Extract the (X, Y) coordinate from the center of the cell holding the provided text.  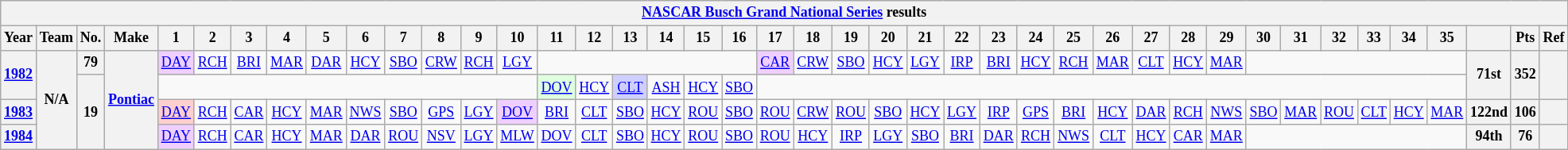
12 (595, 38)
79 (91, 62)
5 (326, 38)
29 (1227, 38)
15 (703, 38)
20 (887, 38)
1983 (19, 111)
11 (557, 38)
2 (212, 38)
27 (1151, 38)
33 (1374, 38)
18 (813, 38)
25 (1073, 38)
28 (1188, 38)
76 (1525, 137)
352 (1525, 75)
4 (287, 38)
Pontiac (132, 100)
NSV (441, 137)
14 (666, 38)
6 (366, 38)
23 (999, 38)
13 (631, 38)
32 (1339, 38)
9 (479, 38)
16 (739, 38)
Year (19, 38)
Pts (1525, 38)
30 (1263, 38)
N/A (56, 100)
35 (1447, 38)
8 (441, 38)
17 (774, 38)
34 (1409, 38)
No. (91, 38)
94th (1489, 137)
10 (517, 38)
ASH (666, 87)
1 (176, 38)
106 (1525, 111)
24 (1035, 38)
Team (56, 38)
1982 (19, 75)
122nd (1489, 111)
3 (249, 38)
71st (1489, 75)
NASCAR Busch Grand National Series results (784, 13)
31 (1301, 38)
Ref (1554, 38)
22 (962, 38)
Make (132, 38)
26 (1112, 38)
21 (926, 38)
1984 (19, 137)
7 (404, 38)
MLW (517, 137)
